Output the (x, y) coordinate of the center of the cell containing the given text.  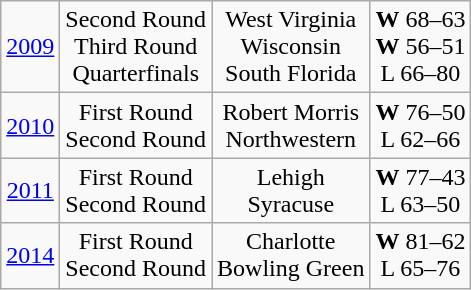
LehighSyracuse (291, 190)
Robert MorrisNorthwestern (291, 126)
W 77–43L 63–50 (420, 190)
West VirginiaWisconsinSouth Florida (291, 47)
2011 (30, 190)
W 81–62L 65–76 (420, 256)
2009 (30, 47)
2010 (30, 126)
W 68–63W 56–51L 66–80 (420, 47)
2014 (30, 256)
W 76–50L 62–66 (420, 126)
Second RoundThird RoundQuarterfinals (136, 47)
CharlotteBowling Green (291, 256)
